Locate the cell with the specified text and output its (X, Y) center coordinate. 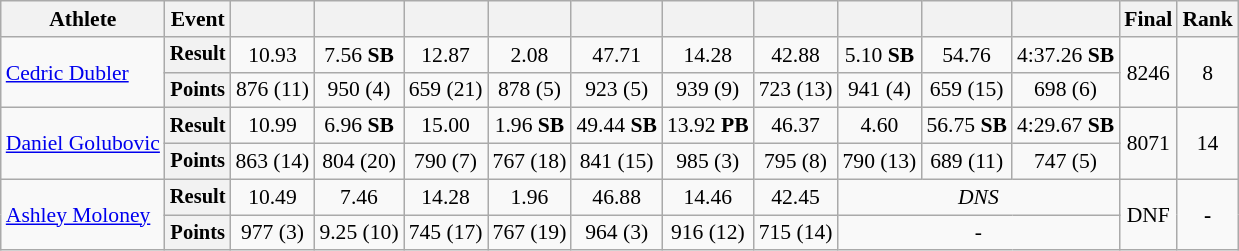
9.25 (10) (358, 233)
767 (18) (530, 162)
689 (11) (966, 162)
Ashley Moloney (83, 214)
1.96 SB (530, 126)
950 (4) (358, 90)
10.49 (272, 197)
876 (11) (272, 90)
747 (5) (1066, 162)
DNS (978, 197)
14.46 (708, 197)
795 (8) (796, 162)
790 (7) (446, 162)
804 (20) (358, 162)
841 (15) (616, 162)
8246 (1148, 72)
745 (17) (446, 233)
985 (3) (708, 162)
698 (6) (1066, 90)
47.71 (616, 55)
715 (14) (796, 233)
12.87 (446, 55)
1.96 (530, 197)
723 (13) (796, 90)
8 (1208, 72)
2.08 (530, 55)
8071 (1148, 144)
14 (1208, 144)
10.93 (272, 55)
46.88 (616, 197)
790 (13) (879, 162)
5.10 SB (879, 55)
977 (3) (272, 233)
15.00 (446, 126)
767 (19) (530, 233)
939 (9) (708, 90)
Rank (1208, 19)
4.60 (879, 126)
659 (15) (966, 90)
13.92 PB (708, 126)
878 (5) (530, 90)
Final (1148, 19)
56.75 SB (966, 126)
42.88 (796, 55)
916 (12) (708, 233)
923 (5) (616, 90)
659 (21) (446, 90)
4:29.67 SB (1066, 126)
964 (3) (616, 233)
941 (4) (879, 90)
863 (14) (272, 162)
7.46 (358, 197)
Cedric Dubler (83, 72)
Daniel Golubovic (83, 144)
42.45 (796, 197)
Athlete (83, 19)
54.76 (966, 55)
6.96 SB (358, 126)
DNF (1148, 214)
4:37.26 SB (1066, 55)
10.99 (272, 126)
7.56 SB (358, 55)
Event (198, 19)
46.37 (796, 126)
49.44 SB (616, 126)
